Return the [x, y] coordinate for the center point of the cell that contains the specified text.  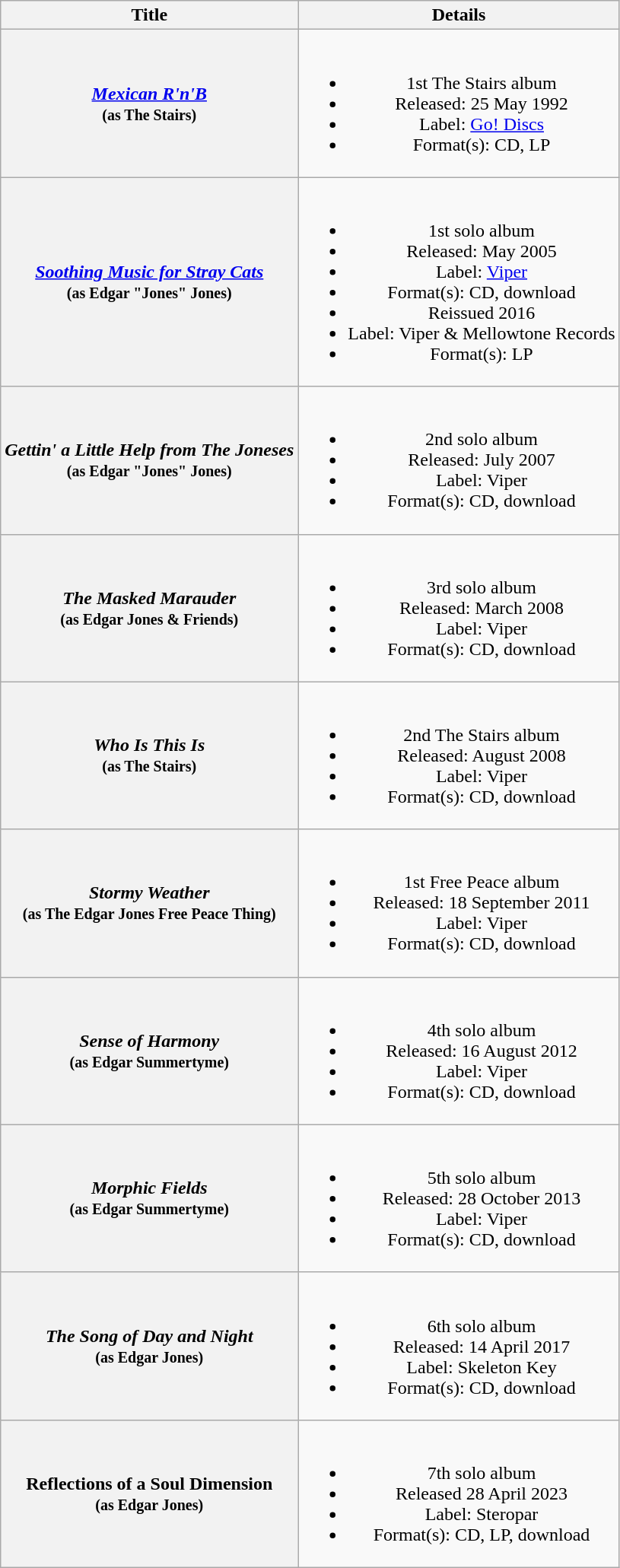
6th solo albumReleased: 14 April 2017Label: Skeleton KeyFormat(s): CD, download [459, 1346]
1st Free Peace albumReleased: 18 September 2011Label: ViperFormat(s): CD, download [459, 903]
Gettin' a Little Help from The Joneses (as Edgar "Jones" Jones) [149, 460]
The Song of Day and Night (as Edgar Jones) [149, 1346]
Who Is This Is (as The Stairs) [149, 755]
Title [149, 15]
The Masked Marauder (as Edgar Jones & Friends) [149, 608]
1st solo albumReleased: May 2005Label: ViperFormat(s): CD, downloadReissued 2016Label: Viper & Mellowtone RecordsFormat(s): LP [459, 281]
Morphic Fields (as Edgar Summertyme) [149, 1198]
Details [459, 15]
5th solo albumReleased: 28 October 2013Label: ViperFormat(s): CD, download [459, 1198]
7th solo albumReleased 28 April 2023Label: SteroparFormat(s): CD, LP, download [459, 1493]
Mexican R'n'B (as The Stairs) [149, 103]
2nd solo albumReleased: July 2007Label: ViperFormat(s): CD, download [459, 460]
4th solo albumReleased: 16 August 2012Label: ViperFormat(s): CD, download [459, 1051]
2nd The Stairs albumReleased: August 2008Label: ViperFormat(s): CD, download [459, 755]
Stormy Weather (as The Edgar Jones Free Peace Thing) [149, 903]
Soothing Music for Stray Cats (as Edgar "Jones" Jones) [149, 281]
Sense of Harmony (as Edgar Summertyme) [149, 1051]
3rd solo albumReleased: March 2008Label: ViperFormat(s): CD, download [459, 608]
Reflections of a Soul Dimension(as Edgar Jones) [149, 1493]
1st The Stairs albumReleased: 25 May 1992Label: Go! DiscsFormat(s): CD, LP [459, 103]
